Identify which cell holds the provided text, then report its [X, Y] central coordinate. 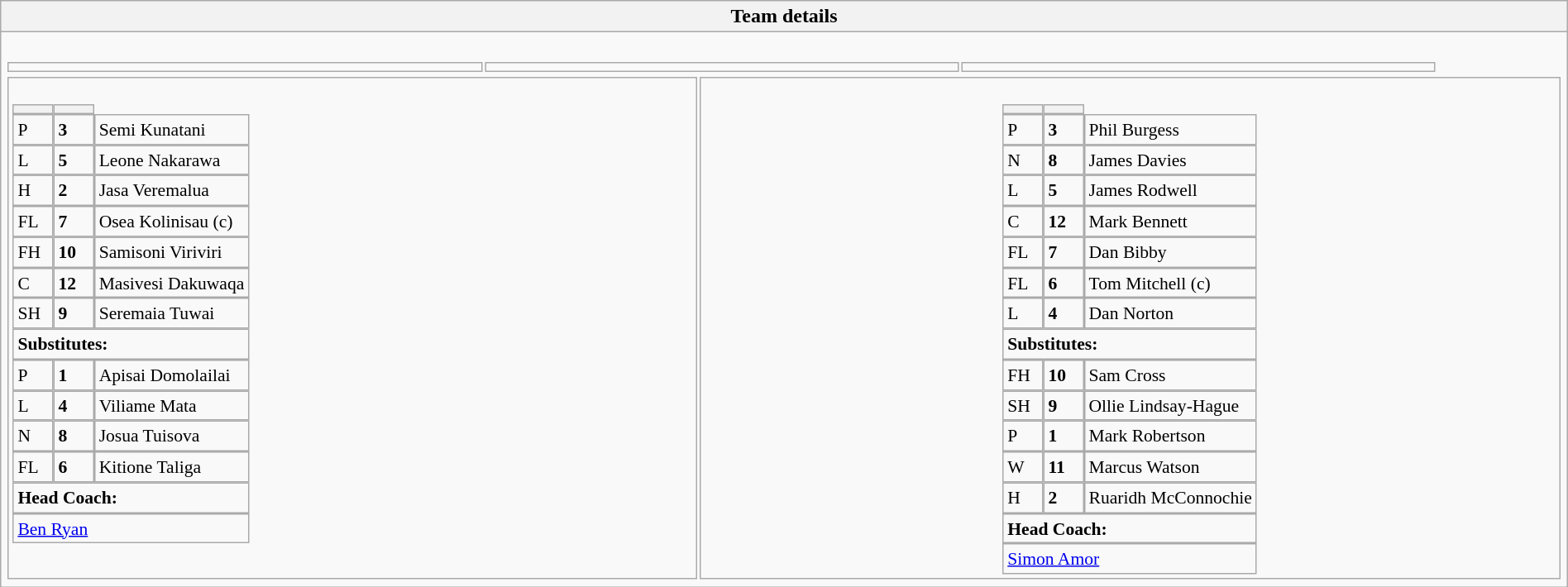
Osea Kolinisau (c) [172, 222]
Apisai Domolailai [172, 375]
Jasa Veremalua [172, 190]
Leone Nakarawa [172, 160]
Mark Bennett [1171, 222]
Simon Amor [1130, 559]
W [1022, 466]
Josua Tuisova [172, 437]
Kitione Taliga [172, 466]
James Davies [1171, 160]
Viliame Mata [172, 405]
11 [1064, 466]
Dan Norton [1171, 314]
Tom Mitchell (c) [1171, 283]
Marcus Watson [1171, 466]
Sam Cross [1171, 375]
Ollie Lindsay-Hague [1171, 405]
Ruaridh McConnochie [1171, 498]
Semi Kunatani [172, 129]
Team details [784, 17]
Dan Bibby [1171, 251]
Phil Burgess [1171, 129]
Mark Robertson [1171, 437]
Ben Ryan [131, 527]
Samisoni Viriviri [172, 251]
Masivesi Dakuwaqa [172, 283]
Seremaia Tuwai [172, 314]
James Rodwell [1171, 190]
